Output the [x, y] coordinate of the center of the cell containing the given text.  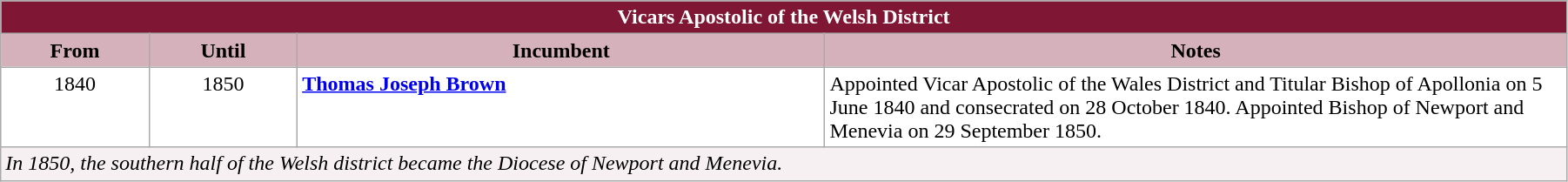
1840 [75, 107]
1850 [223, 107]
In 1850, the southern half of the Welsh district became the Diocese of Newport and Menevia. [784, 164]
Incumbent [561, 51]
Thomas Joseph Brown [561, 107]
Notes [1196, 51]
Vicars Apostolic of the Welsh District [784, 17]
Until [223, 51]
From [75, 51]
